Extract the (X, Y) coordinate from the center of the cell holding the provided text.  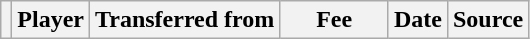
Date (418, 20)
Fee (334, 20)
Player (51, 20)
Source (488, 20)
Transferred from (185, 20)
